Detect which cell encompasses the target text, then output its (X, Y) center coordinate. 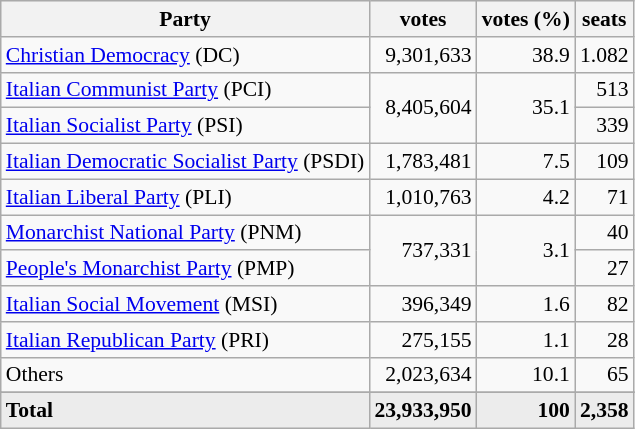
10.1 (526, 375)
Others (186, 375)
9,301,633 (422, 55)
Italian Liberal Party (PLI) (186, 197)
100 (526, 411)
Italian Social Movement (MSI) (186, 304)
8,405,604 (422, 108)
Italian Communist Party (PCI) (186, 90)
Party (186, 19)
737,331 (422, 250)
1.6 (526, 304)
1,010,763 (422, 197)
339 (604, 126)
People's Monarchist Party (PMP) (186, 269)
votes (422, 19)
1.082 (604, 55)
71 (604, 197)
23,933,950 (422, 411)
Italian Socialist Party (PSI) (186, 126)
2,023,634 (422, 375)
seats (604, 19)
1.1 (526, 340)
396,349 (422, 304)
38.9 (526, 55)
4.2 (526, 197)
513 (604, 90)
40 (604, 233)
28 (604, 340)
27 (604, 269)
2,358 (604, 411)
Italian Democratic Socialist Party (PSDI) (186, 162)
35.1 (526, 108)
1,783,481 (422, 162)
votes (%) (526, 19)
275,155 (422, 340)
82 (604, 304)
Italian Republican Party (PRI) (186, 340)
109 (604, 162)
Total (186, 411)
3.1 (526, 250)
Monarchist National Party (PNM) (186, 233)
Christian Democracy (DC) (186, 55)
7.5 (526, 162)
65 (604, 375)
